Pinpoint the cell where the given text exists, returning its (x, y) midpoint coordinate. 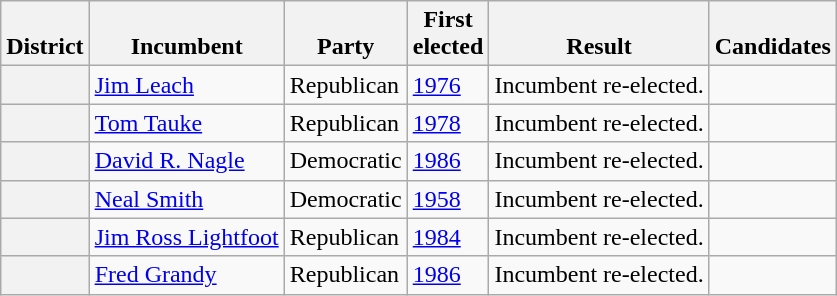
Result (599, 34)
1984 (448, 237)
1978 (448, 123)
Candidates (772, 34)
1976 (448, 85)
Jim Ross Lightfoot (186, 237)
David R. Nagle (186, 161)
1958 (448, 199)
District (45, 34)
Neal Smith (186, 199)
Firstelected (448, 34)
Fred Grandy (186, 275)
Tom Tauke (186, 123)
Party (346, 34)
Incumbent (186, 34)
Jim Leach (186, 85)
